Return the [X, Y] coordinate for the center point of the cell that contains the specified text.  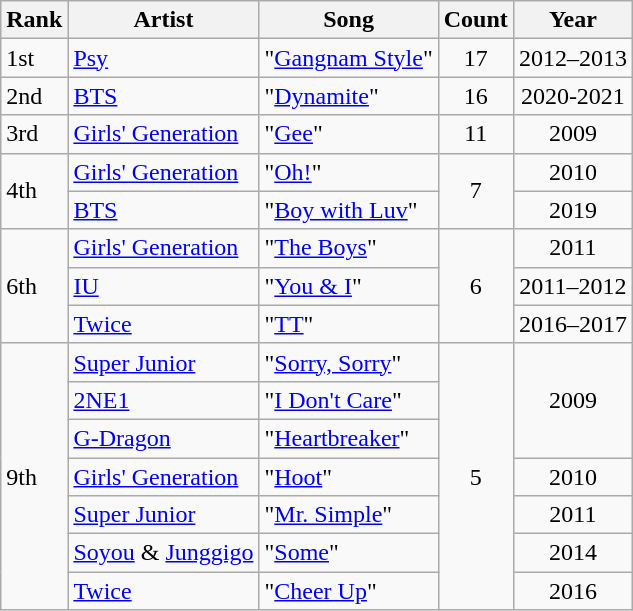
2NE1 [164, 400]
"Hoot" [348, 477]
IU [164, 286]
"You & I" [348, 286]
2019 [572, 210]
Song [348, 20]
6th [34, 286]
2020-2021 [572, 96]
7 [476, 191]
"Mr. Simple" [348, 515]
"Gee" [348, 134]
2012–2013 [572, 58]
17 [476, 58]
"Cheer Up" [348, 591]
2016–2017 [572, 324]
16 [476, 96]
"Sorry, Sorry" [348, 362]
4th [34, 191]
Rank [34, 20]
"I Don't Care" [348, 400]
6 [476, 286]
5 [476, 476]
"Gangnam Style" [348, 58]
Year [572, 20]
9th [34, 476]
"Heartbreaker" [348, 438]
2016 [572, 591]
Artist [164, 20]
Soyou & Junggigo [164, 553]
"The Boys" [348, 248]
3rd [34, 134]
11 [476, 134]
2011–2012 [572, 286]
1st [34, 58]
"Some" [348, 553]
Psy [164, 58]
G-Dragon [164, 438]
"Boy with Luv" [348, 210]
2nd [34, 96]
Count [476, 20]
"Dynamite" [348, 96]
"Oh!" [348, 172]
2014 [572, 553]
"TT" [348, 324]
